Identify which cell holds the provided text, then report its [X, Y] central coordinate. 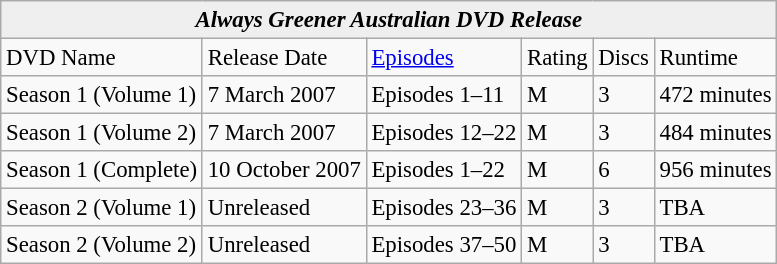
Episodes 1–22 [444, 170]
Episodes 23–36 [444, 208]
Episodes [444, 58]
Season 2 (Volume 2) [102, 245]
Episodes 37–50 [444, 245]
484 minutes [716, 133]
Always Greener Australian DVD Release [389, 20]
Rating [558, 58]
Runtime [716, 58]
956 minutes [716, 170]
Season 1 (Volume 1) [102, 95]
10 October 2007 [284, 170]
472 minutes [716, 95]
Episodes 1–11 [444, 95]
Discs [624, 58]
Release Date [284, 58]
Season 1 (Volume 2) [102, 133]
6 [624, 170]
Season 1 (Complete) [102, 170]
DVD Name [102, 58]
Episodes 12–22 [444, 133]
Season 2 (Volume 1) [102, 208]
